Provide the [x, y] coordinate of the cell's center where the given text is located.  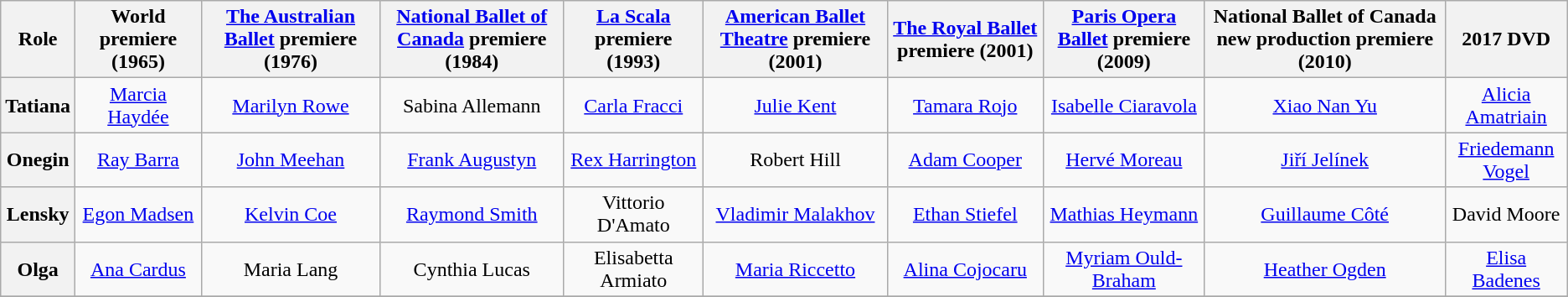
Julie Kent [796, 106]
Role [39, 39]
Vittorio D'Amato [633, 215]
Sabina Allemann [472, 106]
Ana Cardus [139, 268]
American Ballet Theatre premiere (2001) [796, 39]
David Moore [1506, 215]
Olga [39, 268]
Hervé Moreau [1124, 159]
Mathias Heymann [1124, 215]
Maria Lang [291, 268]
The Australian Ballet premiere (1976) [291, 39]
Raymond Smith [472, 215]
Kelvin Coe [291, 215]
Lensky [39, 215]
Elisabetta Armiato [633, 268]
Alicia Amatriain [1506, 106]
Guillaume Côté [1325, 215]
La Scala premiere (1993) [633, 39]
Cynthia Lucas [472, 268]
Marcia Haydée [139, 106]
Heather Ogden [1325, 268]
John Meehan [291, 159]
Tamara Rojo [965, 106]
Egon Madsen [139, 215]
Marilyn Rowe [291, 106]
Xiao Nan Yu [1325, 106]
Robert Hill [796, 159]
World premiere (1965) [139, 39]
Tatiana [39, 106]
Friedemann Vogel [1506, 159]
Frank Augustyn [472, 159]
The Royal Ballet premiere (2001) [965, 39]
Alina Cojocaru [965, 268]
National Ballet of Canada premiere (1984) [472, 39]
Paris Opera Ballet premiere (2009) [1124, 39]
Ray Barra [139, 159]
Carla Fracci [633, 106]
Ethan Stiefel [965, 215]
National Ballet of Canada new production premiere (2010) [1325, 39]
Onegin [39, 159]
Jiří Jelínek [1325, 159]
Rex Harrington [633, 159]
Elisa Badenes [1506, 268]
Isabelle Ciaravola [1124, 106]
Vladimir Malakhov [796, 215]
Maria Riccetto [796, 268]
Myriam Ould-Braham [1124, 268]
Adam Cooper [965, 159]
2017 DVD [1506, 39]
